Provide the (x, y) coordinate of the cell's center where the given text is located.  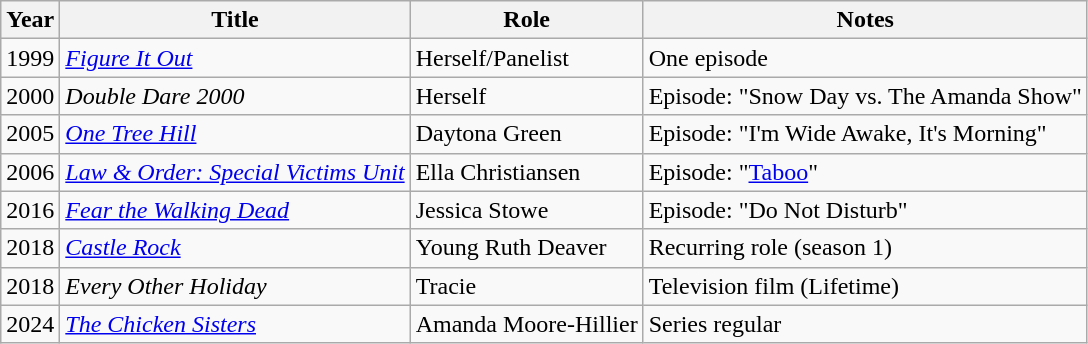
Notes (865, 20)
One episode (865, 58)
One Tree Hill (235, 134)
Castle Rock (235, 248)
2006 (30, 172)
Role (526, 20)
Episode: "I'm Wide Awake, It's Morning" (865, 134)
2000 (30, 96)
1999 (30, 58)
Young Ruth Deaver (526, 248)
Amanda Moore-Hillier (526, 324)
Episode: "Snow Day vs. The Amanda Show" (865, 96)
Series regular (865, 324)
2024 (30, 324)
Daytona Green (526, 134)
Jessica Stowe (526, 210)
Figure It Out (235, 58)
The Chicken Sisters (235, 324)
Recurring role (season 1) (865, 248)
2005 (30, 134)
Tracie (526, 286)
2016 (30, 210)
Law & Order: Special Victims Unit (235, 172)
Herself/Panelist (526, 58)
Ella Christiansen (526, 172)
Title (235, 20)
Episode: "Taboo" (865, 172)
Fear the Walking Dead (235, 210)
Every Other Holiday (235, 286)
Episode: "Do Not Disturb" (865, 210)
Double Dare 2000 (235, 96)
Herself (526, 96)
Television film (Lifetime) (865, 286)
Year (30, 20)
